Locate the cell with the specified text and output its [x, y] center coordinate. 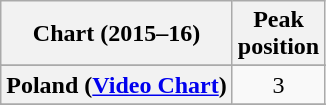
Peakposition [278, 34]
Chart (2015–16) [117, 34]
Poland (Video Chart) [117, 85]
3 [278, 85]
